Extract the (x, y) coordinate from the center of the cell holding the provided text.  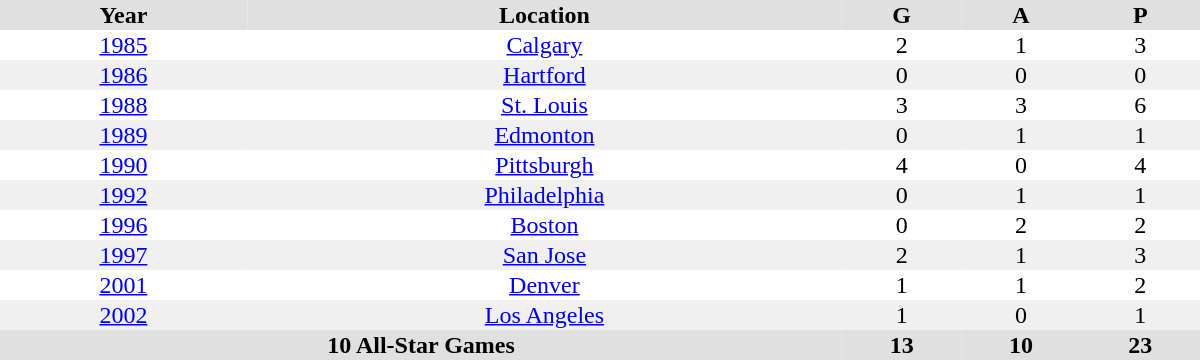
1986 (124, 75)
2002 (124, 315)
6 (1140, 105)
10 All-Star Games (421, 345)
Calgary (544, 45)
Pittsburgh (544, 165)
1992 (124, 195)
Location (544, 15)
G (902, 15)
San Jose (544, 255)
P (1140, 15)
Los Angeles (544, 315)
1996 (124, 225)
St. Louis (544, 105)
Boston (544, 225)
10 (1020, 345)
1990 (124, 165)
1985 (124, 45)
Edmonton (544, 135)
13 (902, 345)
1988 (124, 105)
1989 (124, 135)
23 (1140, 345)
Denver (544, 285)
Philadelphia (544, 195)
A (1020, 15)
1997 (124, 255)
2001 (124, 285)
Hartford (544, 75)
Year (124, 15)
